Pinpoint the cell where the given text exists, returning its (X, Y) midpoint coordinate. 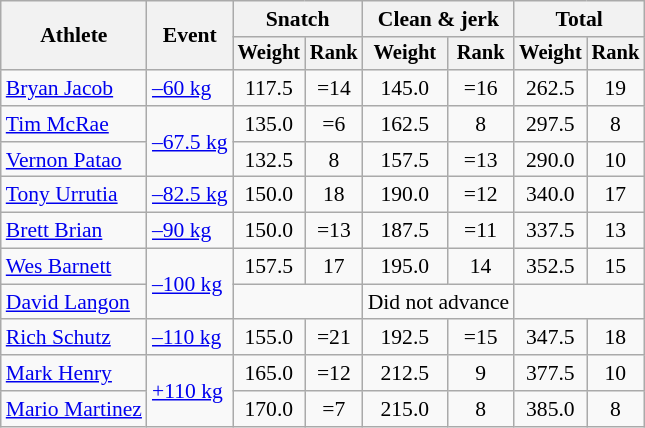
165.0 (269, 373)
Mark Henry (74, 373)
19 (616, 88)
195.0 (405, 267)
155.0 (269, 338)
David Langon (74, 302)
337.5 (550, 231)
352.5 (550, 267)
262.5 (550, 88)
190.0 (405, 195)
290.0 (550, 160)
132.5 (269, 160)
=11 (480, 231)
15 (616, 267)
Brett Brian (74, 231)
Rich Schutz (74, 338)
=16 (480, 88)
212.5 (405, 373)
340.0 (550, 195)
Athlete (74, 36)
–67.5 kg (190, 142)
377.5 (550, 373)
–60 kg (190, 88)
192.5 (405, 338)
347.5 (550, 338)
=15 (480, 338)
–82.5 kg (190, 195)
Total (579, 19)
9 (480, 373)
–100 kg (190, 284)
135.0 (269, 124)
Tim McRae (74, 124)
170.0 (269, 409)
Snatch (298, 19)
=6 (334, 124)
215.0 (405, 409)
=21 (334, 338)
Did not advance (439, 302)
Mario Martinez (74, 409)
117.5 (269, 88)
297.5 (550, 124)
–110 kg (190, 338)
385.0 (550, 409)
14 (480, 267)
145.0 (405, 88)
=7 (334, 409)
=14 (334, 88)
13 (616, 231)
Wes Barnett (74, 267)
+110 kg (190, 390)
162.5 (405, 124)
Clean & jerk (439, 19)
Bryan Jacob (74, 88)
Tony Urrutia (74, 195)
–90 kg (190, 231)
Event (190, 36)
Vernon Patao (74, 160)
187.5 (405, 231)
